Output the (X, Y) coordinate of the center of the cell containing the given text.  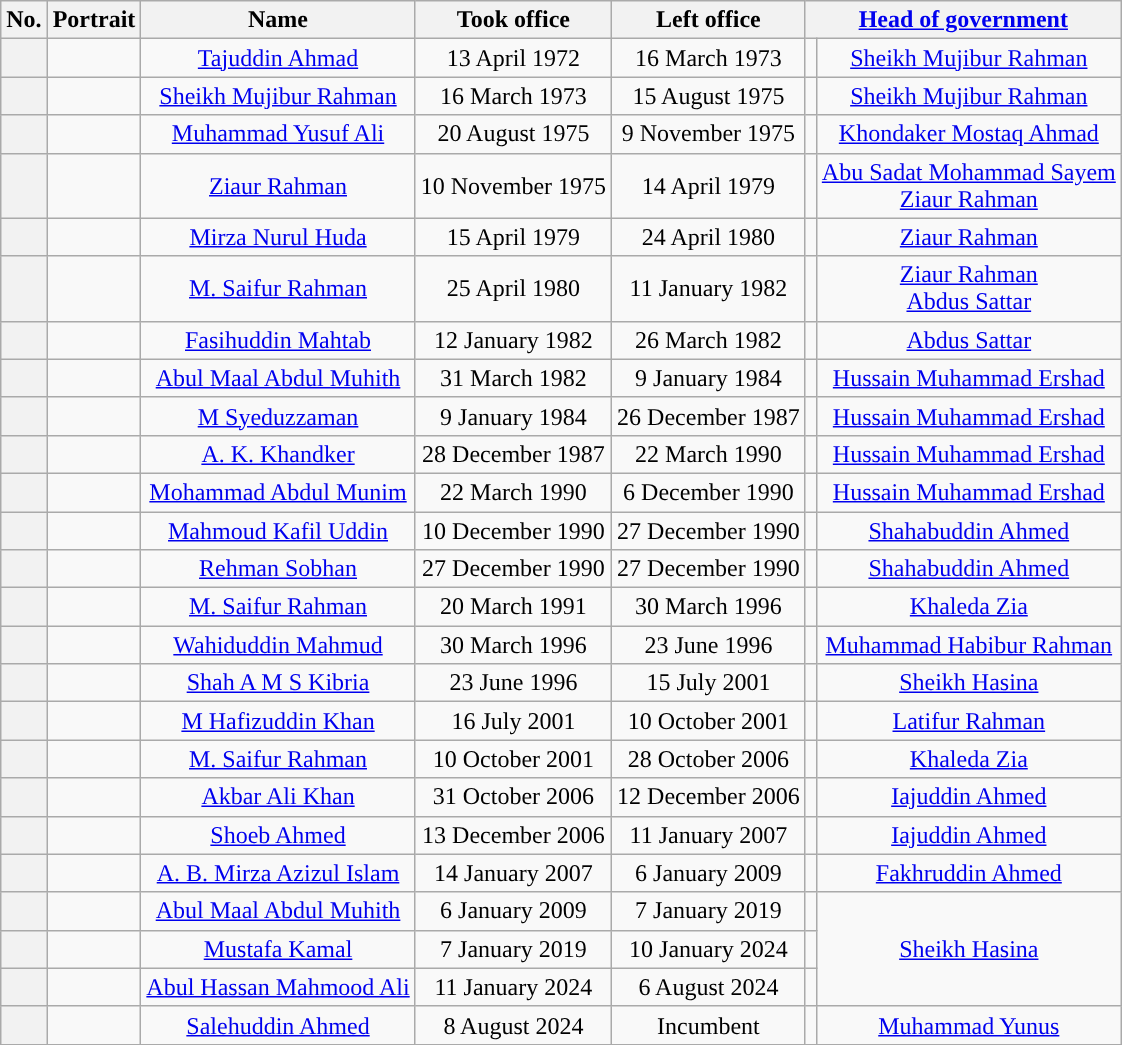
Muhammad Habibur Rahman (968, 645)
Mirza Nurul Huda (278, 237)
Shah A M S Kibria (278, 683)
28 December 1987 (513, 454)
15 August 1975 (709, 96)
20 August 1975 (513, 134)
26 March 1982 (709, 340)
Akbar Ali Khan (278, 797)
14 January 2007 (513, 873)
Took office (513, 20)
10 January 2024 (709, 949)
Khondaker Mostaq Ahmad (968, 134)
A. B. Mirza Azizul Islam (278, 873)
8 August 2024 (513, 1025)
11 January 1982 (709, 288)
28 October 2006 (709, 759)
Muhammad Yusuf Ali (278, 134)
15 April 1979 (513, 237)
10 November 1975 (513, 186)
Mahmoud Kafil Uddin (278, 531)
Tajuddin Ahmad (278, 58)
Latifur Rahman (968, 721)
12 December 2006 (709, 797)
Fakhruddin Ahmed (968, 873)
6 December 1990 (709, 492)
Left office (709, 20)
Muhammad Yunus (968, 1025)
Salehuddin Ahmed (278, 1025)
13 April 1972 (513, 58)
Fasihuddin Mahtab (278, 340)
Head of government (963, 20)
Mohammad Abdul Munim (278, 492)
Name (278, 20)
Abu Sadat Mohammad SayemZiaur Rahman (968, 186)
M Hafizuddin Khan (278, 721)
Wahiduddin Mahmud (278, 645)
31 March 1982 (513, 378)
13 December 2006 (513, 835)
6 August 2024 (709, 987)
15 July 2001 (709, 683)
Incumbent (709, 1025)
No. (24, 20)
Ziaur Rahman Abdus Sattar (968, 288)
M Syeduzzaman (278, 416)
25 April 1980 (513, 288)
26 December 1987 (709, 416)
9 November 1975 (709, 134)
24 April 1980 (709, 237)
11 January 2024 (513, 987)
10 December 1990 (513, 531)
31 October 2006 (513, 797)
14 April 1979 (709, 186)
Rehman Sobhan (278, 569)
Mustafa Kamal (278, 949)
11 January 2007 (709, 835)
Shoeb Ahmed (278, 835)
Abul Hassan Mahmood Ali (278, 987)
A. K. Khandker (278, 454)
20 March 1991 (513, 607)
Abdus Sattar (968, 340)
12 January 1982 (513, 340)
16 July 2001 (513, 721)
Portrait (94, 20)
